Return the [x, y] coordinate for the center point of the cell that contains the specified text.  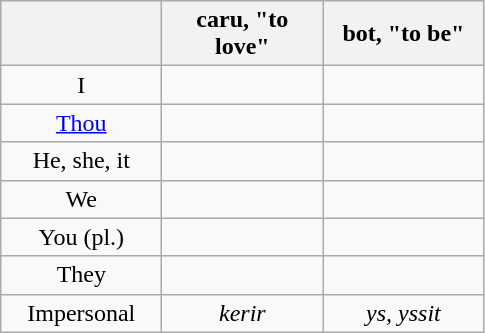
They [82, 275]
bot, "to be" [404, 34]
We [82, 199]
You (pl.) [82, 237]
kerir [242, 313]
caru, "to love" [242, 34]
ys, yssit [404, 313]
Thou [82, 123]
I [82, 85]
He, she, it [82, 161]
Impersonal [82, 313]
